For the text-containing cell, return its midpoint in [x, y] coordinate format. 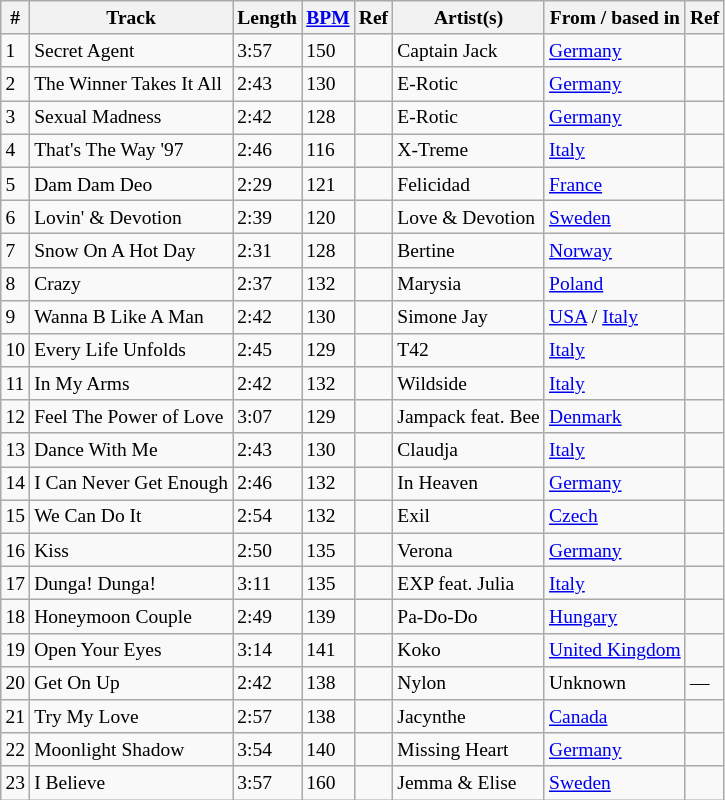
11 [16, 384]
EXP feat. Julia [469, 584]
2:29 [268, 184]
Norway [614, 250]
3 [16, 118]
2:57 [268, 716]
France [614, 184]
Jampack feat. Bee [469, 416]
Feel The Power of Love [132, 416]
Try My Love [132, 716]
16 [16, 550]
1 [16, 50]
21 [16, 716]
Marysia [469, 284]
Snow On A Hot Day [132, 250]
Crazy [132, 284]
2:37 [268, 284]
Nylon [469, 682]
That's The Way '97 [132, 150]
15 [16, 516]
Track [132, 18]
Hungary [614, 616]
2:54 [268, 516]
Jemma & Elise [469, 782]
Wildside [469, 384]
Moonlight Shadow [132, 750]
2:45 [268, 350]
Unknown [614, 682]
23 [16, 782]
3:07 [268, 416]
Missing Heart [469, 750]
Secret Agent [132, 50]
2:39 [268, 216]
17 [16, 584]
Dam Dam Deo [132, 184]
Captain Jack [469, 50]
Poland [614, 284]
13 [16, 450]
160 [328, 782]
We Can Do It [132, 516]
Honeymoon Couple [132, 616]
Get On Up [132, 682]
From / based in [614, 18]
Felicidad [469, 184]
Kiss [132, 550]
I Can Never Get Enough [132, 484]
19 [16, 650]
BPM [328, 18]
2:50 [268, 550]
Wanna B Like A Man [132, 316]
20 [16, 682]
In My Arms [132, 384]
Jacynthe [469, 716]
4 [16, 150]
Koko [469, 650]
9 [16, 316]
141 [328, 650]
Lovin' & Devotion [132, 216]
12 [16, 416]
Length [268, 18]
United Kingdom [614, 650]
Canada [614, 716]
Dance With Me [132, 450]
Every Life Unfolds [132, 350]
121 [328, 184]
Artist(s) [469, 18]
2:49 [268, 616]
The Winner Takes It All [132, 84]
T42 [469, 350]
7 [16, 250]
Czech [614, 516]
— [704, 682]
150 [328, 50]
Claudja [469, 450]
USA / Italy [614, 316]
Sexual Madness [132, 118]
# [16, 18]
116 [328, 150]
Simone Jay [469, 316]
139 [328, 616]
Pa-Do-Do [469, 616]
10 [16, 350]
3:14 [268, 650]
120 [328, 216]
140 [328, 750]
3:11 [268, 584]
X-Treme [469, 150]
5 [16, 184]
Open Your Eyes [132, 650]
8 [16, 284]
2 [16, 84]
I Believe [132, 782]
18 [16, 616]
14 [16, 484]
Denmark [614, 416]
Bertine [469, 250]
Verona [469, 550]
In Heaven [469, 484]
6 [16, 216]
Love & Devotion [469, 216]
3:54 [268, 750]
Exil [469, 516]
22 [16, 750]
Dunga! Dunga! [132, 584]
2:31 [268, 250]
